Locate the cell with the specified text and output its (X, Y) center coordinate. 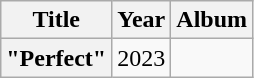
Year (142, 20)
Title (56, 20)
"Perfect" (56, 58)
2023 (142, 58)
Album (212, 20)
